Return [X, Y] of the center of cell containing provided text 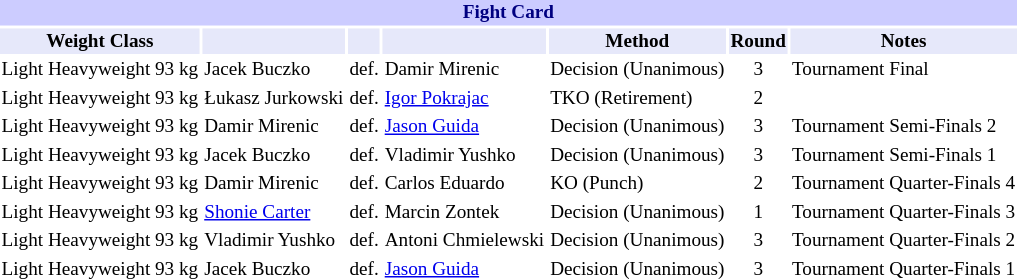
Weight Class [100, 41]
Marcin Zontek [464, 213]
Tournament Semi-Finals 1 [903, 155]
KO (Punch) [638, 184]
Tournament Quarter-Finals 2 [903, 241]
Antoni Chmielewski [464, 241]
Carlos Eduardo [464, 184]
Notes [903, 41]
Łukasz Jurkowski [274, 99]
TKO (Retirement) [638, 99]
Tournament Final [903, 70]
Method [638, 41]
Tournament Quarter-Finals 3 [903, 213]
Igor Pokrajac [464, 99]
Fight Card [508, 13]
Shonie Carter [274, 213]
Jason Guida [464, 127]
Tournament Semi-Finals 2 [903, 127]
Tournament Quarter-Finals 4 [903, 184]
1 [758, 213]
Round [758, 41]
